Output the [x, y] coordinate of the center of the cell containing the given text.  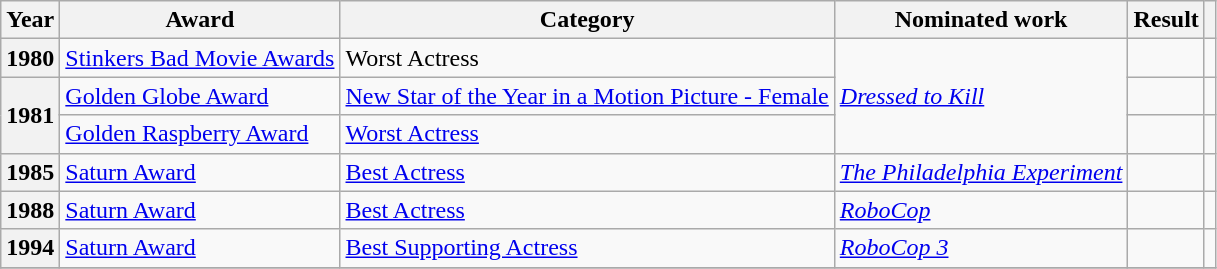
Best Supporting Actress [587, 248]
1981 [30, 115]
Category [587, 20]
1988 [30, 210]
Result [1166, 20]
Year [30, 20]
RoboCop [981, 210]
RoboCop 3 [981, 248]
Dressed to Kill [981, 96]
New Star of the Year in a Motion Picture - Female [587, 96]
Award [200, 20]
The Philadelphia Experiment [981, 172]
Golden Globe Award [200, 96]
1980 [30, 58]
Nominated work [981, 20]
Stinkers Bad Movie Awards [200, 58]
1985 [30, 172]
1994 [30, 248]
Golden Raspberry Award [200, 134]
